Detect which cell encompasses the target text, then output its (x, y) center coordinate. 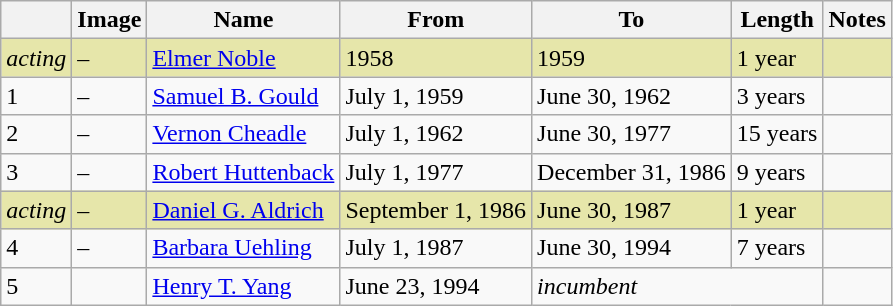
Henry T. Yang (244, 286)
From (436, 20)
Length (777, 20)
Name (244, 20)
Elmer Noble (244, 58)
July 1, 1987 (436, 248)
Robert Huttenback (244, 172)
June 30, 1994 (632, 248)
July 1, 1977 (436, 172)
incumbent (678, 286)
5 (36, 286)
9 years (777, 172)
15 years (777, 134)
Vernon Cheadle (244, 134)
June 30, 1962 (632, 96)
1959 (632, 58)
Samuel B. Gould (244, 96)
September 1, 1986 (436, 210)
December 31, 1986 (632, 172)
June 30, 1977 (632, 134)
4 (36, 248)
3 (36, 172)
7 years (777, 248)
1 (36, 96)
Image (110, 20)
July 1, 1962 (436, 134)
June 30, 1987 (632, 210)
To (632, 20)
2 (36, 134)
Barbara Uehling (244, 248)
June 23, 1994 (436, 286)
1958 (436, 58)
Daniel G. Aldrich (244, 210)
3 years (777, 96)
July 1, 1959 (436, 96)
Notes (857, 20)
